Locate the cell with the specified text and output its [x, y] center coordinate. 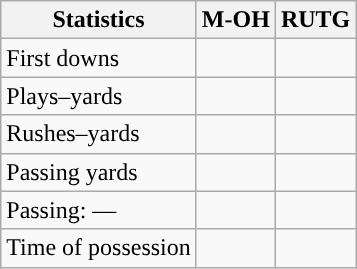
Passing yards [99, 172]
Time of possession [99, 248]
Rushes–yards [99, 134]
M-OH [236, 20]
Passing: –– [99, 210]
First downs [99, 58]
Plays–yards [99, 96]
Statistics [99, 20]
RUTG [315, 20]
